For the text-containing cell, return its midpoint in [x, y] coordinate format. 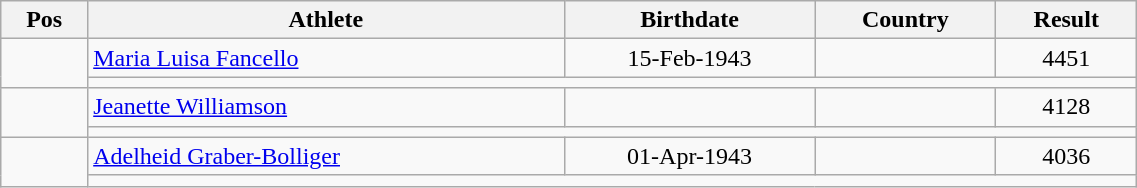
Birthdate [690, 20]
Adelheid Graber-Bolliger [326, 156]
Maria Luisa Fancello [326, 58]
4451 [1066, 58]
4036 [1066, 156]
Result [1066, 20]
Athlete [326, 20]
15-Feb-1943 [690, 58]
Jeanette Williamson [326, 107]
Country [906, 20]
01-Apr-1943 [690, 156]
Pos [44, 20]
4128 [1066, 107]
